Return [x, y] of the center of cell containing provided text 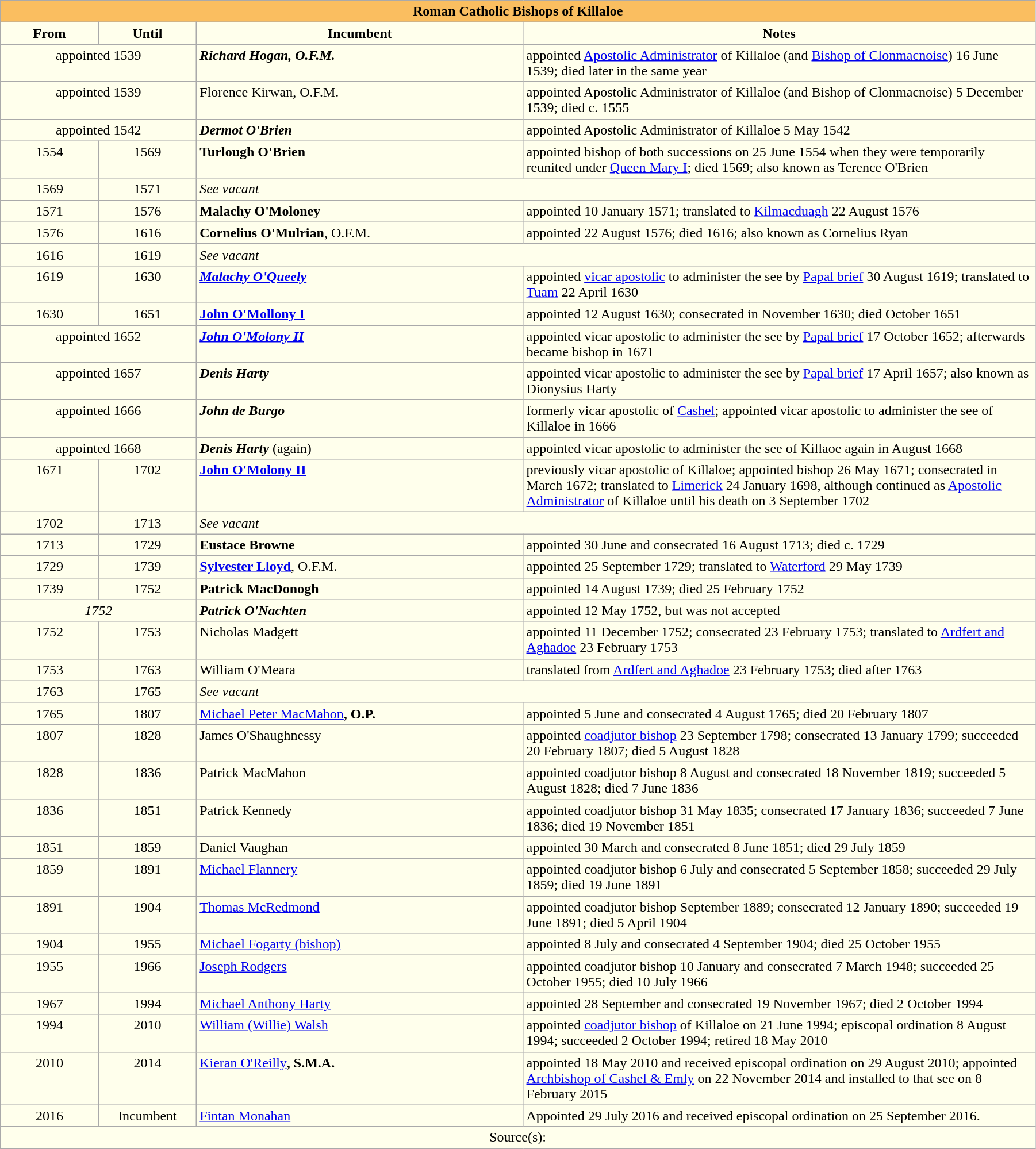
appointed coadjutor bishop 8 August and consecrated 18 November 1819; succeeded 5 August 1828; died 7 June 1836 [779, 781]
Denis Harty (again) [360, 448]
appointed 11 December 1752; consecrated 23 February 1753; translated to Ardfert and Aghadoe 23 February 1753 [779, 640]
appointed vicar apostolic to administer the see by Papal brief 17 October 1652; afterwards became bishop in 1671 [779, 344]
John de Burgo [360, 418]
2014 [147, 1078]
2016 [49, 1116]
appointed 8 July and consecrated 4 September 1904; died 25 October 1955 [779, 944]
Patrick MacMahon [360, 781]
Joseph Rodgers [360, 974]
Turlough O'Brien [360, 160]
Richard Hogan, O.F.M. [360, 63]
1967 [49, 1004]
appointed Apostolic Administrator of Killaloe (and Bishop of Clonmacnoise) 16 June 1539; died later in the same year [779, 63]
1554 [49, 160]
appointed coadjutor bishop 31 May 1835; consecrated 17 January 1836; succeeded 7 June 1836; died 19 November 1851 [779, 817]
1966 [147, 974]
Sylvester Lloyd, O.F.M. [360, 567]
James O'Shaughnessy [360, 743]
appointed vicar apostolic to administer the see by Papal brief 30 August 1619; translated to Tuam 22 April 1630 [779, 284]
Cornelius O'Mulrian, O.F.M. [360, 233]
appointed 25 September 1729; translated to Waterford 29 May 1739 [779, 567]
appointed 1657 [99, 382]
Until [147, 33]
1671 [49, 486]
Patrick MacDonogh [360, 589]
appointed 30 June and consecrated 16 August 1713; died c. 1729 [779, 545]
Michael Fogarty (bishop) [360, 944]
Patrick Kennedy [360, 817]
appointed Apostolic Administrator of Killaloe (and Bishop of Clonmacnoise) 5 December 1539; died c. 1555 [779, 100]
appointed 10 January 1571; translated to Kilmacduagh 22 August 1576 [779, 211]
Denis Harty [360, 382]
Source(s): [518, 1138]
appointed 1542 [99, 130]
Eustace Browne [360, 545]
Patrick O'Nachten [360, 610]
appointed Apostolic Administrator of Killaloe 5 May 1542 [779, 130]
appointed 1668 [99, 448]
appointed 12 August 1630; consecrated in November 1630; died October 1651 [779, 314]
formerly vicar apostolic of Cashel; appointed vicar apostolic to administer the see of Killaloe in 1666 [779, 418]
appointed 1666 [99, 418]
Florence Kirwan, O.F.M. [360, 100]
Michael Flannery [360, 877]
1651 [147, 314]
Thomas McRedmond [360, 915]
appointed coadjutor bishop 10 January and consecrated 7 March 1948; succeeded 25 October 1955; died 10 July 1966 [779, 974]
appointed vicar apostolic to administer the see of Killaoe again in August 1668 [779, 448]
Michael Peter MacMahon, O.P. [360, 713]
William O'Meara [360, 670]
John O'Mollony I [360, 314]
Malachy O'Queely [360, 284]
Nicholas Madgett [360, 640]
Appointed 29 July 2016 and received episcopal ordination on 25 September 2016. [779, 1116]
appointed 1652 [99, 344]
Fintan Monahan [360, 1116]
appointed coadjutor bishop of Killaloe on 21 June 1994; episcopal ordination 8 August 1994; succeeded 2 October 1994; retired 18 May 2010 [779, 1033]
translated from Ardfert and Aghadoe 23 February 1753; died after 1763 [779, 670]
Kieran O'Reilly, S.M.A. [360, 1078]
appointed 22 August 1576; died 1616; also known as Cornelius Ryan [779, 233]
Notes [779, 33]
appointed 30 March and consecrated 8 June 1851; died 29 July 1859 [779, 848]
William (Willie) Walsh [360, 1033]
Malachy O'Moloney [360, 211]
Dermot O'Brien [360, 130]
appointed coadjutor bishop 6 July and consecrated 5 September 1858; succeeded 29 July 1859; died 19 June 1891 [779, 877]
appointed vicar apostolic to administer the see by Papal brief 17 April 1657; also known as Dionysius Harty [779, 382]
Roman Catholic Bishops of Killaloe [518, 11]
Michael Anthony Harty [360, 1004]
appointed 14 August 1739; died 25 February 1752 [779, 589]
appointed 12 May 1752, but was not accepted [779, 610]
Daniel Vaughan [360, 848]
appointed 5 June and consecrated 4 August 1765; died 20 February 1807 [779, 713]
appointed coadjutor bishop 23 September 1798; consecrated 13 January 1799; succeeded 20 February 1807; died 5 August 1828 [779, 743]
appointed bishop of both successions on 25 June 1554 when they were temporarily reunited under Queen Mary I; died 1569; also known as Terence O'Brien [779, 160]
From [49, 33]
appointed coadjutor bishop September 1889; consecrated 12 January 1890; succeeded 19 June 1891; died 5 April 1904 [779, 915]
appointed 28 September and consecrated 19 November 1967; died 2 October 1994 [779, 1004]
